Identify which cell holds the provided text, then report its (X, Y) central coordinate. 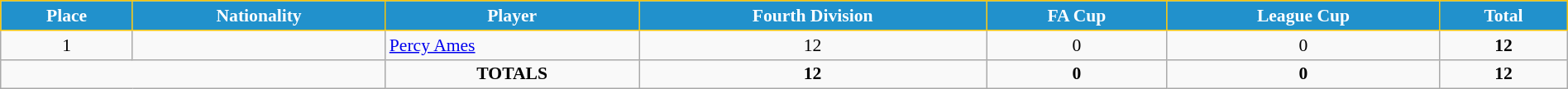
Percy Ames (513, 45)
Total (1503, 16)
TOTALS (513, 74)
Player (513, 16)
FA Cup (1077, 16)
Nationality (258, 16)
Place (67, 16)
1 (67, 45)
League Cup (1303, 16)
Fourth Division (813, 16)
